Locate the cell with the specified text and output its (X, Y) center coordinate. 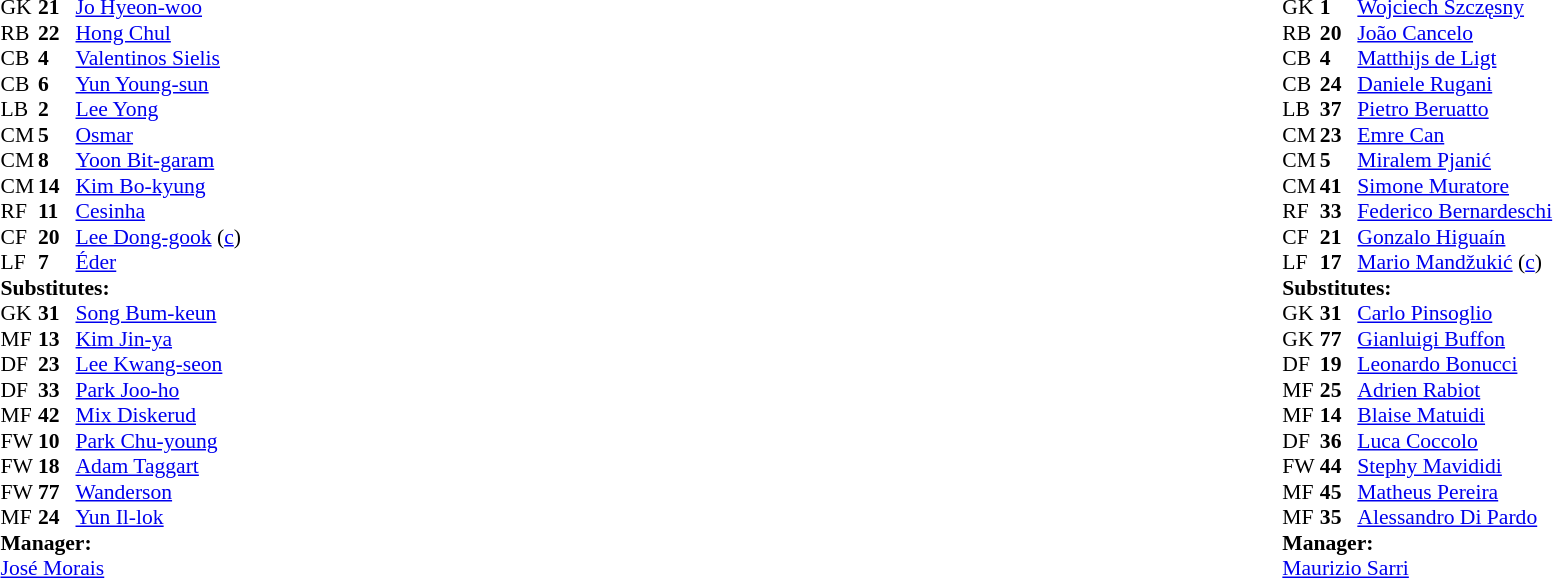
Gianluigi Buffon (1454, 339)
18 (57, 467)
Blaise Matuidi (1454, 415)
19 (1339, 365)
Wanderson (158, 492)
Lee Kwang-seon (158, 365)
Pietro Beruatto (1454, 109)
Mix Diskerud (158, 415)
Park Chu-young (158, 441)
11 (57, 211)
25 (1339, 390)
Valentinos Sielis (158, 59)
Hong Chul (158, 33)
13 (57, 339)
21 (1339, 237)
Miralem Pjanić (1454, 161)
Song Bum-keun (158, 313)
Carlo Pinsoglio (1454, 313)
Yun Young-sun (158, 84)
Kim Bo-kyung (158, 186)
17 (1339, 263)
João Cancelo (1454, 33)
Adrien Rabiot (1454, 390)
Matheus Pereira (1454, 492)
44 (1339, 467)
Kim Jin-ya (158, 339)
8 (57, 161)
36 (1339, 441)
2 (57, 109)
Matthijs de Ligt (1454, 59)
35 (1339, 517)
41 (1339, 186)
Stephy Mavididi (1454, 467)
Daniele Rugani (1454, 84)
6 (57, 84)
10 (57, 441)
Leonardo Bonucci (1454, 365)
Gonzalo Higuaín (1454, 237)
Mario Mandžukić (c) (1454, 263)
Alessandro Di Pardo (1454, 517)
22 (57, 33)
Éder (158, 263)
Emre Can (1454, 135)
Federico Bernardeschi (1454, 211)
Simone Muratore (1454, 186)
Park Joo-ho (158, 390)
45 (1339, 492)
Lee Dong-gook (c) (158, 237)
42 (57, 415)
Luca Coccolo (1454, 441)
Lee Yong (158, 109)
Cesinha (158, 211)
Adam Taggart (158, 467)
Yoon Bit-garam (158, 161)
7 (57, 263)
Osmar (158, 135)
37 (1339, 109)
Yun Il-lok (158, 517)
